Extract the (x, y) coordinate from the center of the cell holding the provided text.  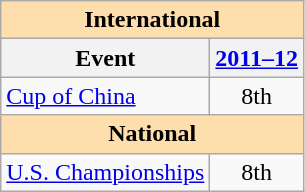
Event (106, 58)
International (152, 20)
National (152, 134)
U.S. Championships (106, 172)
Cup of China (106, 96)
2011–12 (257, 58)
